Pinpoint the cell where the given text exists, returning its [X, Y] midpoint coordinate. 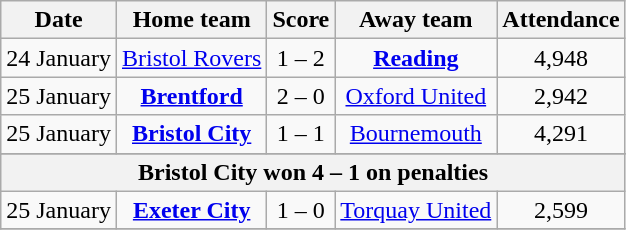
Bristol City [191, 134]
1 – 1 [301, 134]
Bristol Rovers [191, 58]
Brentford [191, 96]
2,599 [561, 210]
1 – 2 [301, 58]
Exeter City [191, 210]
Date [59, 20]
Home team [191, 20]
Reading [416, 58]
Torquay United [416, 210]
Away team [416, 20]
Oxford United [416, 96]
2,942 [561, 96]
24 January [59, 58]
2 – 0 [301, 96]
Bournemouth [416, 134]
Bristol City won 4 – 1 on penalties [313, 172]
4,948 [561, 58]
Score [301, 20]
Attendance [561, 20]
4,291 [561, 134]
1 – 0 [301, 210]
